Return [x, y] of the center of cell containing provided text 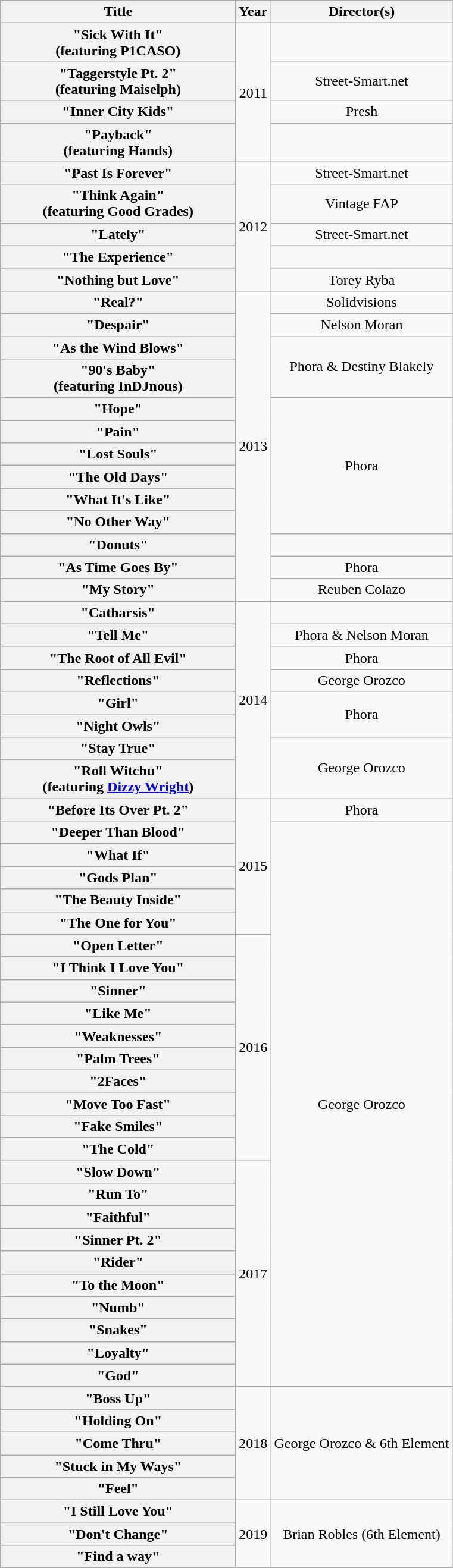
"Weaknesses" [118, 1036]
"The Root of All Evil" [118, 658]
"As Time Goes By" [118, 567]
"The Experience" [118, 257]
"Boss Up" [118, 1398]
"Pain" [118, 432]
"What It's Like" [118, 499]
"Despair" [118, 325]
"Find a way" [118, 1557]
"Tell Me" [118, 635]
2017 [254, 1274]
"Sinner" [118, 991]
"Fake Smiles" [118, 1127]
"Sick With It"(featuring P1CASO) [118, 43]
"Don't Change" [118, 1534]
"Faithful" [118, 1217]
2011 [254, 93]
2018 [254, 1443]
"Deeper Than Blood" [118, 832]
Torey Ryba [362, 279]
"Stay True" [118, 749]
"Come Thru" [118, 1443]
"As the Wind Blows" [118, 348]
"Inner City Kids" [118, 112]
"Taggerstyle Pt. 2"(featuring Maiselph) [118, 81]
"Real?" [118, 302]
"Like Me" [118, 1013]
Year [254, 12]
Reuben Colazo [362, 590]
"Girl" [118, 703]
2012 [254, 226]
Solidvisions [362, 302]
Brian Robles (6th Element) [362, 1534]
2019 [254, 1534]
Title [118, 12]
"Run To" [118, 1195]
George Orozco & 6th Element [362, 1443]
2015 [254, 866]
"No Other Way" [118, 522]
"The Cold" [118, 1149]
"Move Too Fast" [118, 1104]
Nelson Moran [362, 325]
"Payback"(featuring Hands) [118, 143]
"Before Its Over Pt. 2" [118, 810]
"The Old Days" [118, 477]
"God" [118, 1375]
"Past Is Forever" [118, 173]
"90's Baby"(featuring InDJnous) [118, 378]
"Lately" [118, 234]
"Donuts" [118, 545]
2014 [254, 700]
Director(s) [362, 12]
"To the Moon" [118, 1285]
"Sinner Pt. 2" [118, 1240]
"My Story" [118, 590]
"Nothing but Love" [118, 279]
"Palm Trees" [118, 1058]
"Slow Down" [118, 1172]
"Think Again"(featuring Good Grades) [118, 203]
"I Think I Love You" [118, 968]
"Stuck in My Ways" [118, 1466]
"Roll Witchu"(featuring Dizzy Wright) [118, 779]
Vintage FAP [362, 203]
"2Faces" [118, 1081]
2013 [254, 446]
2016 [254, 1048]
"Numb" [118, 1308]
"The Beauty Inside" [118, 900]
"Lost Souls" [118, 454]
"Reflections" [118, 680]
"Catharsis" [118, 612]
"The One for You" [118, 923]
Phora & Destiny Blakely [362, 367]
"Hope" [118, 409]
"I Still Love You" [118, 1512]
"Night Owls" [118, 726]
"Snakes" [118, 1330]
"Loyalty" [118, 1353]
"Gods Plan" [118, 878]
"What If" [118, 855]
"Holding On" [118, 1421]
Presh [362, 112]
"Rider" [118, 1262]
Phora & Nelson Moran [362, 635]
"Feel" [118, 1489]
"Open Letter" [118, 945]
